For the text-containing cell, return its midpoint in [x, y] coordinate format. 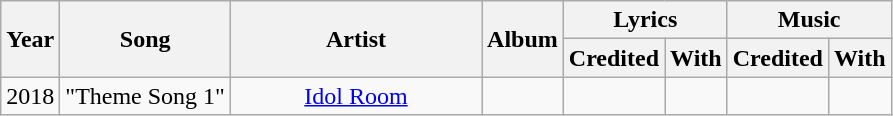
"Theme Song 1" [146, 96]
Album [523, 39]
Song [146, 39]
Artist [356, 39]
2018 [30, 96]
Year [30, 39]
Lyrics [645, 20]
Music [809, 20]
Idol Room [356, 96]
